For the text-containing cell, return its midpoint in (X, Y) coordinate format. 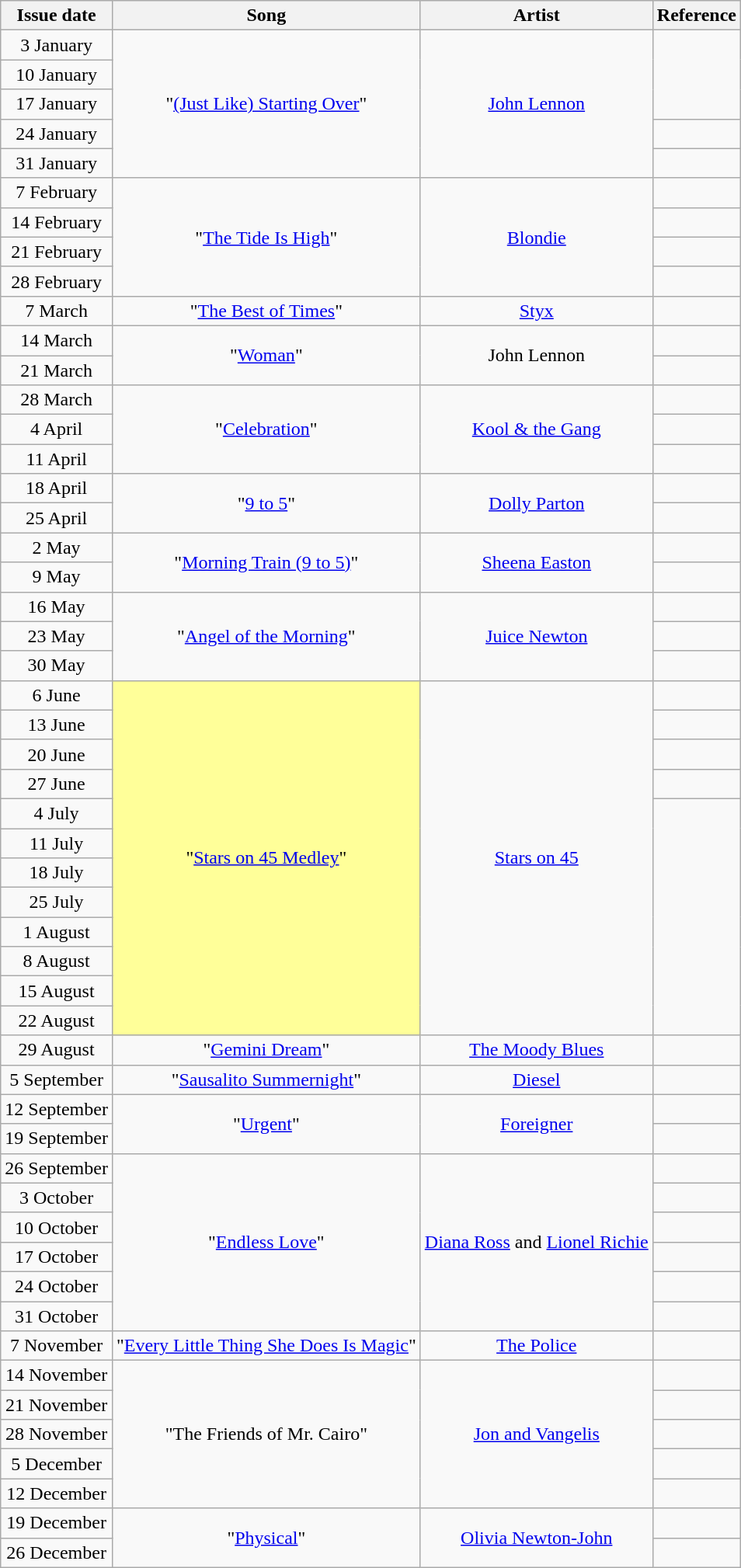
Juice Newton (536, 636)
Styx (536, 311)
"Physical" (266, 1538)
18 July (57, 873)
Jon and Vangelis (536, 1434)
"Every Little Thing She Does Is Magic" (266, 1346)
Diesel (536, 1080)
28 November (57, 1434)
"Angel of the Morning" (266, 636)
28 March (57, 400)
7 November (57, 1346)
29 August (57, 1050)
15 August (57, 991)
"The Friends of Mr. Cairo" (266, 1434)
"Woman" (266, 355)
7 March (57, 311)
3 January (57, 45)
"Gemini Dream" (266, 1050)
The Moody Blues (536, 1050)
"Endless Love" (266, 1242)
22 August (57, 1020)
28 February (57, 281)
Dolly Parton (536, 503)
"The Tide Is High" (266, 237)
"9 to 5" (266, 503)
30 May (57, 666)
"The Best of Times" (266, 311)
17 October (57, 1257)
24 January (57, 134)
20 June (57, 754)
21 November (57, 1405)
Kool & the Gang (536, 429)
3 October (57, 1198)
"Celebration" (266, 429)
25 July (57, 902)
Stars on 45 (536, 857)
11 July (57, 843)
27 June (57, 784)
Artist (536, 16)
11 April (57, 459)
23 May (57, 636)
Issue date (57, 16)
14 February (57, 222)
12 December (57, 1493)
8 August (57, 961)
9 May (57, 577)
21 March (57, 370)
24 October (57, 1286)
Reference (696, 16)
5 December (57, 1464)
16 May (57, 607)
13 June (57, 725)
10 January (57, 75)
"Stars on 45 Medley" (266, 857)
25 April (57, 518)
Blondie (536, 237)
10 October (57, 1227)
"Urgent" (266, 1124)
14 November (57, 1375)
2 May (57, 548)
Song (266, 16)
5 September (57, 1080)
14 March (57, 340)
6 June (57, 695)
Diana Ross and Lionel Richie (536, 1242)
26 September (57, 1168)
4 April (57, 429)
Foreigner (536, 1124)
31 October (57, 1316)
"Morning Train (9 to 5)" (266, 562)
7 February (57, 193)
21 February (57, 252)
17 January (57, 104)
Sheena Easton (536, 562)
4 July (57, 813)
The Police (536, 1346)
19 September (57, 1139)
12 September (57, 1109)
"Sausalito Summernight" (266, 1080)
Olivia Newton-John (536, 1538)
26 December (57, 1552)
31 January (57, 163)
"(Just Like) Starting Over" (266, 104)
18 April (57, 488)
1 August (57, 932)
19 December (57, 1523)
